Locate the cell with the specified text and output its (x, y) center coordinate. 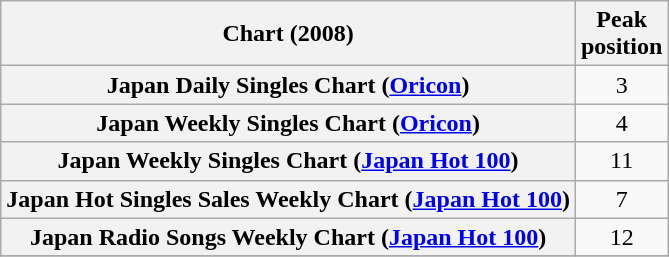
Japan Weekly Singles Chart (Japan Hot 100) (288, 161)
7 (621, 199)
Japan Hot Singles Sales Weekly Chart (Japan Hot 100) (288, 199)
Japan Daily Singles Chart (Oricon) (288, 85)
4 (621, 123)
Japan Radio Songs Weekly Chart (Japan Hot 100) (288, 237)
12 (621, 237)
Chart (2008) (288, 34)
11 (621, 161)
Japan Weekly Singles Chart (Oricon) (288, 123)
3 (621, 85)
Peakposition (621, 34)
